Return the [X, Y] coordinate for the center point of the cell that contains the specified text.  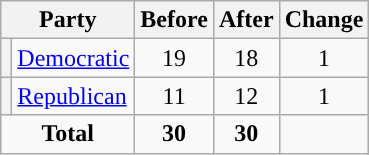
11 [174, 96]
19 [174, 58]
Democratic [74, 58]
Total [68, 134]
18 [246, 58]
Party [68, 20]
Before [174, 20]
12 [246, 96]
After [246, 20]
Republican [74, 96]
Change [324, 20]
